Search for the cell housing the specified text and yield its [X, Y] center coordinate. 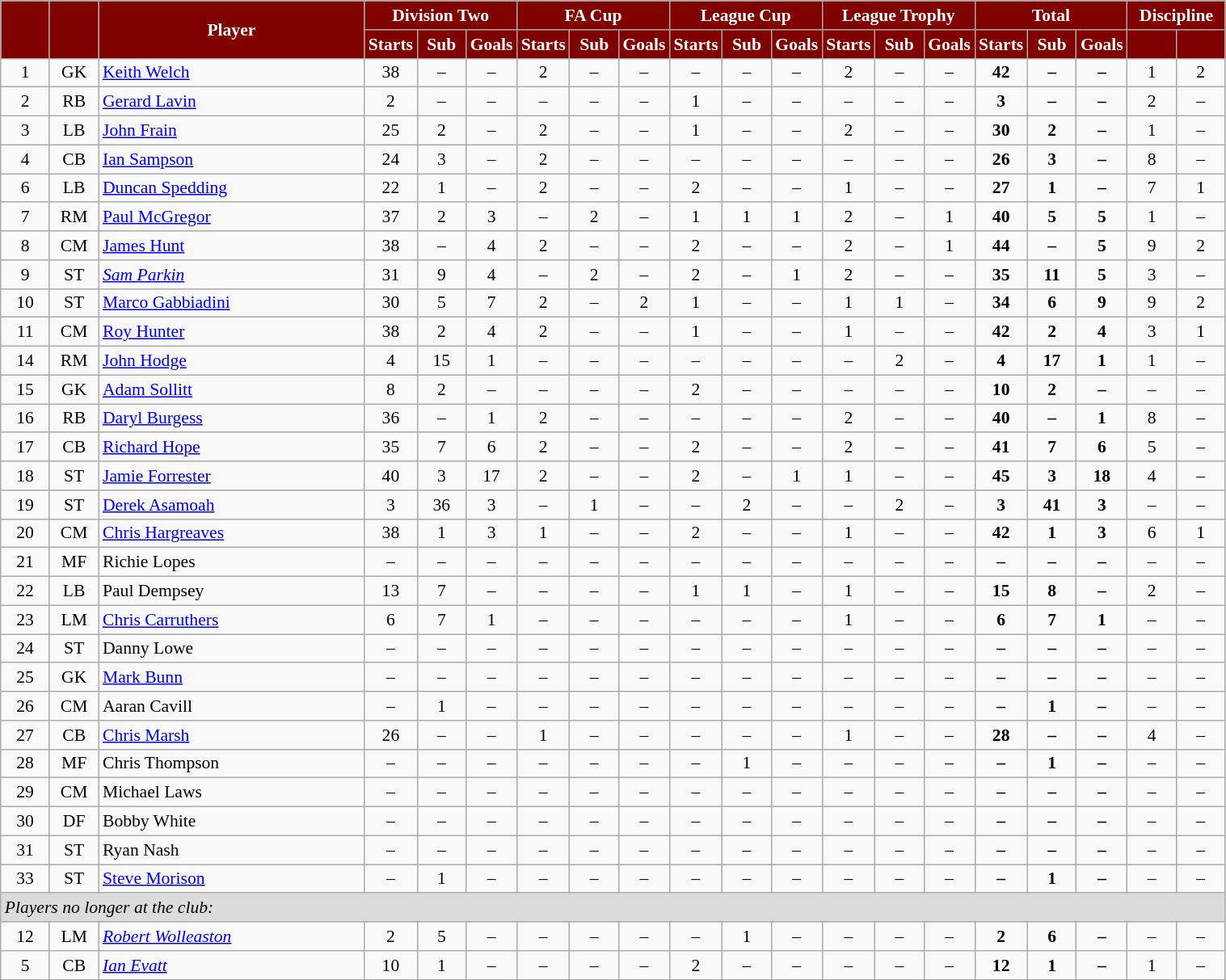
John Hodge [231, 361]
Keith Welch [231, 73]
21 [26, 562]
Chris Hargreaves [231, 533]
Discipline [1177, 15]
Duncan Spedding [231, 188]
Steve Morison [231, 879]
Players no longer at the club: [613, 908]
Robert Wolleaston [231, 936]
13 [391, 591]
League Trophy [899, 15]
14 [26, 361]
33 [26, 879]
29 [26, 793]
Paul McGregor [231, 217]
Ian Evatt [231, 965]
Gerard Lavin [231, 102]
37 [391, 217]
44 [1001, 246]
34 [1001, 303]
DF [74, 822]
Richie Lopes [231, 562]
Division Two [441, 15]
Bobby White [231, 822]
Ian Sampson [231, 159]
Richard Hope [231, 448]
Mark Bunn [231, 678]
Aaran Cavill [231, 706]
Adam Sollitt [231, 389]
Paul Dempsey [231, 591]
Daryl Burgess [231, 418]
Player [231, 29]
Chris Marsh [231, 735]
Ryan Nash [231, 850]
16 [26, 418]
FA Cup [593, 15]
Danny Lowe [231, 649]
Michael Laws [231, 793]
20 [26, 533]
Jamie Forrester [231, 476]
Total [1051, 15]
James Hunt [231, 246]
Roy Hunter [231, 332]
Sam Parkin [231, 275]
19 [26, 505]
23 [26, 620]
Marco Gabbiadini [231, 303]
45 [1001, 476]
Chris Carruthers [231, 620]
Chris Thompson [231, 763]
League Cup [745, 15]
John Frain [231, 131]
Derek Asamoah [231, 505]
